Provide the [X, Y] coordinate of the cell's center where the given text is located.  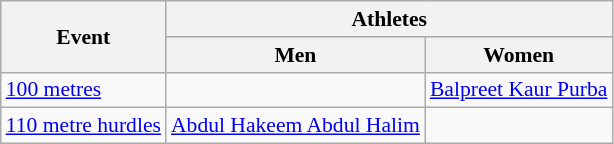
Women [519, 55]
110 metre hurdles [84, 126]
Abdul Hakeem Abdul Halim [296, 126]
Men [296, 55]
Balpreet Kaur Purba [519, 90]
100 metres [84, 90]
Event [84, 36]
Athletes [389, 19]
